From the cell containing the given text, extract its center point as [X, Y] coordinate. 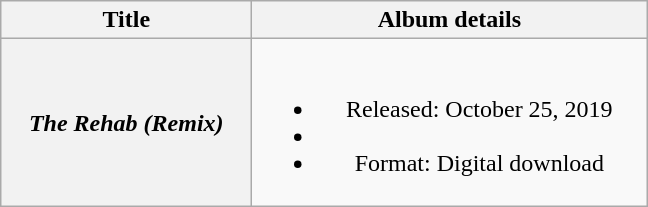
The Rehab (Remix) [126, 122]
Album details [450, 20]
Title [126, 20]
Released: October 25, 2019Format: Digital download [450, 122]
